Determine the [x, y] coordinate at the center of the cell enclosing the given text.  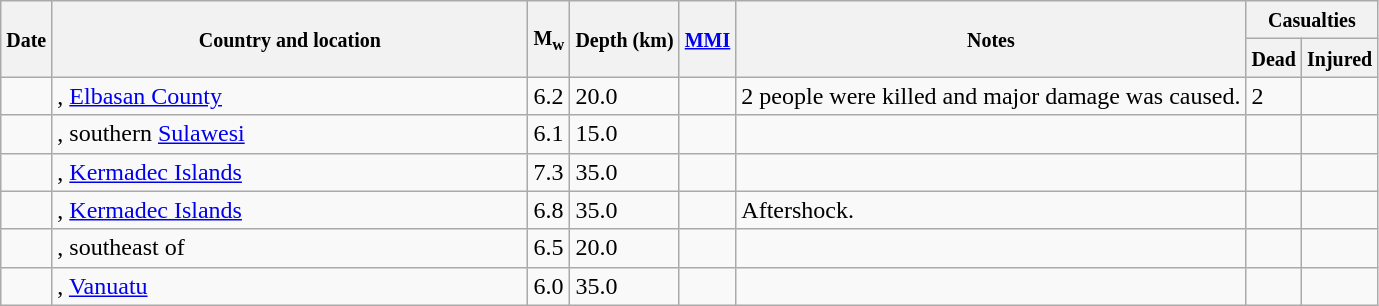
2 people were killed and major damage was caused. [991, 96]
Country and location [290, 39]
MMI [708, 39]
6.5 [549, 248]
2 [1274, 96]
, Elbasan County [290, 96]
6.8 [549, 210]
, southern Sulawesi [290, 134]
, southeast of [290, 248]
Injured [1340, 58]
15.0 [624, 134]
Depth (km) [624, 39]
Dead [1274, 58]
Aftershock. [991, 210]
Date [26, 39]
Casualties [1312, 20]
6.0 [549, 286]
6.2 [549, 96]
Mw [549, 39]
Notes [991, 39]
, Vanuatu [290, 286]
6.1 [549, 134]
7.3 [549, 172]
